Output the [X, Y] coordinate of the center of the cell containing the given text.  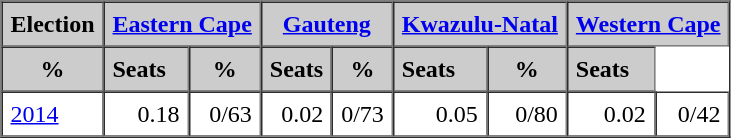
2014 [53, 114]
Western Cape [648, 24]
Gauteng [327, 24]
0.18 [146, 114]
Election [53, 24]
0/63 [225, 114]
Kwazulu-Natal [480, 24]
Eastern Cape [182, 24]
0/80 [527, 114]
0/73 [362, 114]
0/42 [692, 114]
0.05 [440, 114]
